Extract the [X, Y] coordinate from the center of the cell holding the provided text.  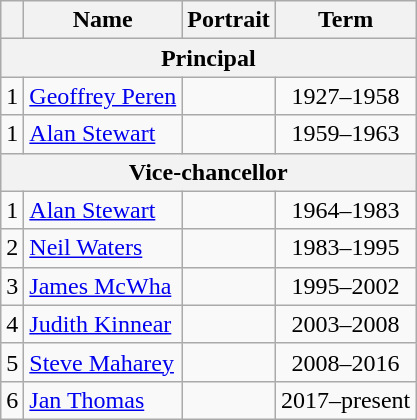
1983–1995 [345, 248]
Portrait [229, 20]
Geoffrey Peren [103, 96]
1995–2002 [345, 286]
James McWha [103, 286]
5 [12, 362]
2 [12, 248]
Vice-chancellor [208, 172]
Jan Thomas [103, 400]
2003–2008 [345, 324]
3 [12, 286]
1964–1983 [345, 210]
2008–2016 [345, 362]
Term [345, 20]
Principal [208, 58]
Neil Waters [103, 248]
1927–1958 [345, 96]
2017–present [345, 400]
Name [103, 20]
1959–1963 [345, 134]
4 [12, 324]
Judith Kinnear [103, 324]
6 [12, 400]
Steve Maharey [103, 362]
